Capture the cell that displays the provided text and extract its (X, Y) central coordinate. 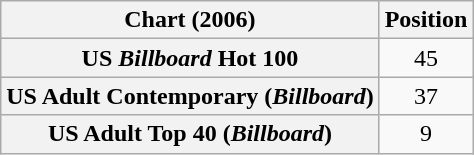
45 (426, 58)
US Adult Top 40 (Billboard) (190, 134)
US Billboard Hot 100 (190, 58)
37 (426, 96)
Position (426, 20)
9 (426, 134)
US Adult Contemporary (Billboard) (190, 96)
Chart (2006) (190, 20)
